Search for the cell housing the specified text and yield its (x, y) center coordinate. 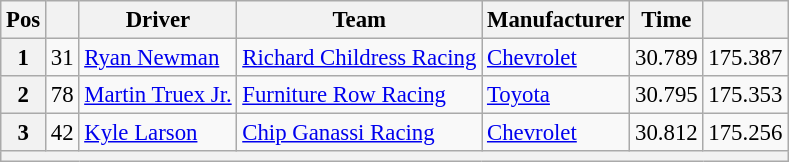
30.795 (666, 95)
175.353 (746, 95)
Kyle Larson (158, 133)
30.789 (666, 58)
1 (24, 58)
Pos (24, 20)
2 (24, 95)
30.812 (666, 133)
Martin Truex Jr. (158, 95)
Furniture Row Racing (360, 95)
Team (360, 20)
42 (62, 133)
78 (62, 95)
3 (24, 133)
31 (62, 58)
Time (666, 20)
Ryan Newman (158, 58)
175.256 (746, 133)
Manufacturer (556, 20)
Toyota (556, 95)
Chip Ganassi Racing (360, 133)
175.387 (746, 58)
Richard Childress Racing (360, 58)
Driver (158, 20)
